Locate the cell with the specified text and output its (x, y) center coordinate. 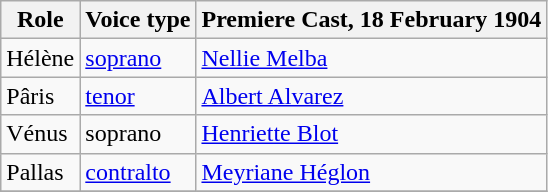
Nellie Melba (372, 58)
Pallas (40, 172)
tenor (138, 96)
Pâris (40, 96)
Henriette Blot (372, 134)
Hélène (40, 58)
Role (40, 20)
Meyriane Héglon (372, 172)
Vénus (40, 134)
Voice type (138, 20)
Premiere Cast, 18 February 1904 (372, 20)
contralto (138, 172)
Albert Alvarez (372, 96)
